Detect which cell encompasses the target text, then output its [X, Y] center coordinate. 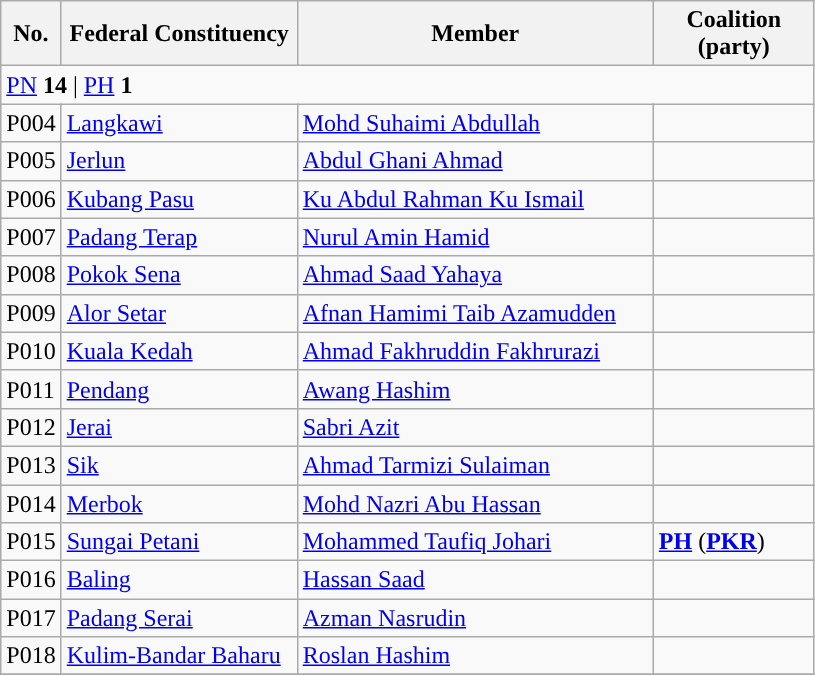
Mohd Suhaimi Abdullah [475, 123]
Sabri Azit [475, 427]
Ku Abdul Rahman Ku Ismail [475, 199]
P017 [31, 618]
No. [31, 34]
P012 [31, 427]
P007 [31, 237]
P018 [31, 656]
Mohammed Taufiq Johari [475, 542]
Ahmad Tarmizi Sulaiman [475, 465]
Alor Setar [179, 313]
Kubang Pasu [179, 199]
Ahmad Saad Yahaya [475, 275]
Padang Serai [179, 618]
Baling [179, 580]
Coalition (party) [734, 34]
Roslan Hashim [475, 656]
Langkawi [179, 123]
P014 [31, 503]
P004 [31, 123]
P013 [31, 465]
Member [475, 34]
P011 [31, 389]
Pokok Sena [179, 275]
P010 [31, 351]
P006 [31, 199]
P016 [31, 580]
P008 [31, 275]
Kuala Kedah [179, 351]
Nurul Amin Hamid [475, 237]
Sik [179, 465]
PH (PKR) [734, 542]
P005 [31, 161]
Abdul Ghani Ahmad [475, 161]
Awang Hashim [475, 389]
Ahmad Fakhruddin Fakhrurazi [475, 351]
Kulim-Bandar Baharu [179, 656]
Hassan Saad [475, 580]
Afnan Hamimi Taib Azamudden [475, 313]
Sungai Petani [179, 542]
Pendang [179, 389]
Padang Terap [179, 237]
Mohd Nazri Abu Hassan [475, 503]
PN 14 | PH 1 [408, 85]
Jerlun [179, 161]
P015 [31, 542]
Jerai [179, 427]
Azman Nasrudin [475, 618]
Federal Constituency [179, 34]
Merbok [179, 503]
P009 [31, 313]
